Return (X, Y) of the center of cell containing provided text 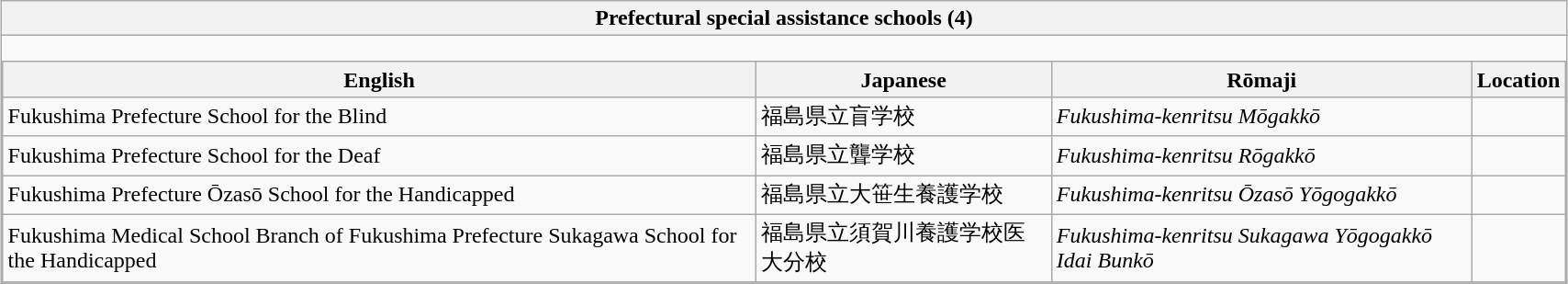
Fukushima Prefecture School for the Deaf (379, 156)
Fukushima Prefecture Ōzasō School for the Handicapped (379, 195)
Location (1518, 79)
Fukushima-kenritsu Rōgakkō (1261, 156)
Rōmaji (1261, 79)
Prefectural special assistance schools (4) (784, 18)
English (379, 79)
Fukushima-kenritsu Sukagawa Yōgogakkō Idai Bunkō (1261, 248)
Fukushima Prefecture School for the Blind (379, 116)
Fukushima-kenritsu Ōzasō Yōgogakkō (1261, 195)
Fukushima Medical School Branch of Fukushima Prefecture Sukagawa School for the Handicapped (379, 248)
福島県立盲学校 (903, 116)
Japanese (903, 79)
福島県立大笹生養護学校 (903, 195)
福島県立須賀川養護学校医大分校 (903, 248)
Fukushima-kenritsu Mōgakkō (1261, 116)
福島県立聾学校 (903, 156)
